Output the (X, Y) coordinate of the center of the cell containing the given text.  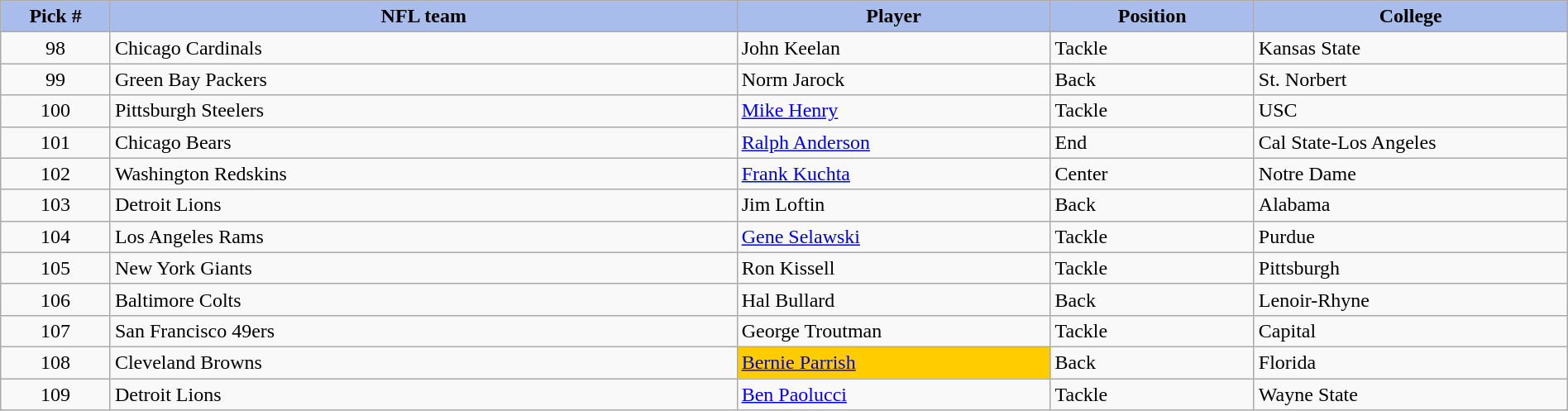
Jim Loftin (893, 205)
104 (56, 237)
Ron Kissell (893, 268)
Chicago Bears (423, 142)
Gene Selawski (893, 237)
99 (56, 79)
George Troutman (893, 331)
Hal Bullard (893, 299)
USC (1411, 111)
Frank Kuchta (893, 174)
101 (56, 142)
New York Giants (423, 268)
Position (1152, 17)
Alabama (1411, 205)
103 (56, 205)
Purdue (1411, 237)
Capital (1411, 331)
Ralph Anderson (893, 142)
Cal State-Los Angeles (1411, 142)
John Keelan (893, 48)
Bernie Parrish (893, 362)
109 (56, 394)
Center (1152, 174)
102 (56, 174)
Norm Jarock (893, 79)
Lenoir-Rhyne (1411, 299)
San Francisco 49ers (423, 331)
Ben Paolucci (893, 394)
Baltimore Colts (423, 299)
Green Bay Packers (423, 79)
Pittsburgh (1411, 268)
Notre Dame (1411, 174)
105 (56, 268)
Kansas State (1411, 48)
Florida (1411, 362)
St. Norbert (1411, 79)
106 (56, 299)
Player (893, 17)
Wayne State (1411, 394)
Washington Redskins (423, 174)
Chicago Cardinals (423, 48)
College (1411, 17)
98 (56, 48)
Los Angeles Rams (423, 237)
Cleveland Browns (423, 362)
NFL team (423, 17)
Pick # (56, 17)
107 (56, 331)
108 (56, 362)
100 (56, 111)
Mike Henry (893, 111)
Pittsburgh Steelers (423, 111)
End (1152, 142)
